Output the (x, y) coordinate of the center of the cell containing the given text.  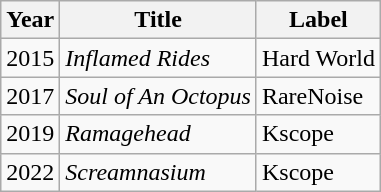
Hard World (318, 58)
2017 (30, 96)
Label (318, 20)
Screamnasium (158, 172)
2019 (30, 134)
Ramagehead (158, 134)
Year (30, 20)
2022 (30, 172)
Inflamed Rides (158, 58)
2015 (30, 58)
Title (158, 20)
Soul of An Octopus (158, 96)
RareNoise (318, 96)
